Detect which cell encompasses the target text, then output its (X, Y) center coordinate. 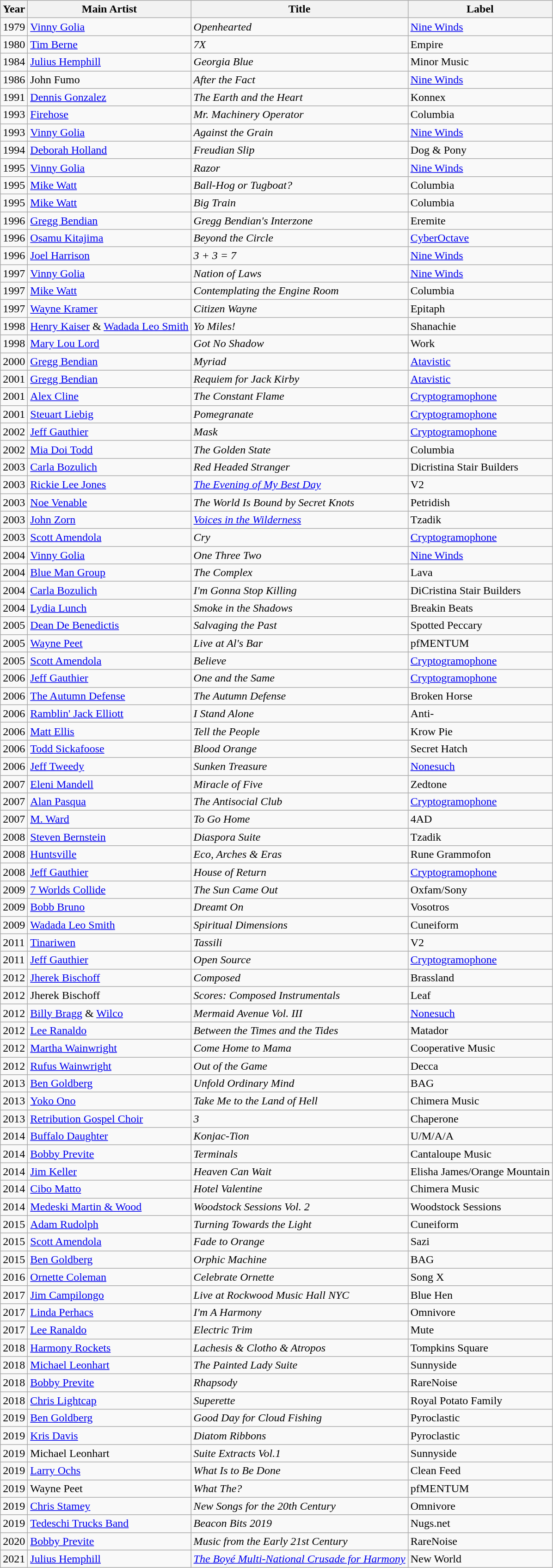
Against the Grain (300, 132)
Matt Ellis (109, 731)
Empire (480, 44)
Royal Potato Family (480, 1401)
Main Artist (109, 9)
Konnex (480, 97)
Todd Sickafoose (109, 749)
Yo Miles! (300, 326)
The World Is Bound by Secret Knots (300, 502)
Voices in the Wilderness (300, 520)
Openhearted (300, 27)
1979 (14, 27)
Composed (300, 978)
Chaperone (480, 1119)
The Painted Lady Suite (300, 1365)
Between the Times and the Tides (300, 1030)
2016 (14, 1277)
Deborah Holland (109, 150)
Mermaid Avenue Vol. III (300, 1013)
Fade to Orange (300, 1242)
Beacon Bits 2019 (300, 1524)
Dreamt On (300, 907)
Woodstock Sessions (480, 1207)
Cry (300, 538)
Shanachie (480, 326)
DiCristina Stair Builders (480, 590)
Mary Lou Lord (109, 344)
Dennis Gonzalez (109, 97)
1986 (14, 80)
Tompkins Square (480, 1348)
Year (14, 9)
Broken Horse (480, 696)
CyberOctave (480, 238)
2021 (14, 1559)
Mr. Machinery Operator (300, 115)
2000 (14, 361)
Eleni Mandell (109, 784)
Tell the People (300, 731)
Dog & Pony (480, 150)
Krow Pie (480, 731)
U/M/A/A (480, 1136)
Retribution Gospel Choir (109, 1119)
Cooperative Music (480, 1048)
Breakin Beats (480, 608)
The Complex (300, 573)
Alex Cline (109, 397)
Huntsville (109, 855)
Steuart Liebig (109, 414)
Kris Davis (109, 1436)
Jim Keller (109, 1171)
Open Source (300, 960)
Mask (300, 432)
Vosotros (480, 907)
Sunken Treasure (300, 766)
Citizen Wayne (300, 309)
Live at Rockwood Music Hall NYC (300, 1295)
Joel Harrison (109, 256)
Tedeschi Trucks Band (109, 1524)
The Boyé Multi-National Crusade for Harmony (300, 1559)
Orphic Machine (300, 1259)
Take Me to the Land of Hell (300, 1101)
Title (300, 9)
Firehose (109, 115)
Out of the Game (300, 1066)
3 + 3 = 7 (300, 256)
Turning Towards the Light (300, 1224)
I'm Gonna Stop Killing (300, 590)
Smoke in the Shadows (300, 608)
Wadada Leo Smith (109, 925)
Rhapsody (300, 1383)
Noe Venable (109, 502)
Blue Hen (480, 1295)
Heaven Can Wait (300, 1171)
After the Fact (300, 80)
Terminals (300, 1154)
Bobb Bruno (109, 907)
The Evening of My Best Day (300, 484)
Salvaging the Past (300, 626)
Henry Kaiser & Wadada Leo Smith (109, 326)
Requiem for Jack Kirby (300, 379)
Pomegranate (300, 414)
Blood Orange (300, 749)
Dean De Benedictis (109, 626)
What The? (300, 1488)
To Go Home (300, 819)
Wayne Kramer (109, 309)
Nugs.net (480, 1524)
Elisha James/Orange Mountain (480, 1171)
Razor (300, 167)
The Sun Came Out (300, 890)
Freudian Slip (300, 150)
Matador (480, 1030)
Diaspora Suite (300, 837)
Big Train (300, 203)
Georgia Blue (300, 62)
The Earth and the Heart (300, 97)
Jeff Tweedy (109, 766)
Buffalo Daughter (109, 1136)
Lava (480, 573)
Sazi (480, 1242)
Woodstock Sessions Vol. 2 (300, 1207)
Steven Bernstein (109, 837)
Cantaloupe Music (480, 1154)
Scores: Composed Instrumentals (300, 995)
Tassili (300, 942)
1991 (14, 97)
John Fumo (109, 80)
Beyond the Circle (300, 238)
The Antisocial Club (300, 802)
Epitaph (480, 309)
Adam Rudolph (109, 1224)
Miracle of Five (300, 784)
Come Home to Mama (300, 1048)
1994 (14, 150)
Blue Man Group (109, 573)
7 Worlds Collide (109, 890)
Label (480, 9)
Mute (480, 1330)
Red Headed Stranger (300, 467)
2020 (14, 1541)
Harmony Rockets (109, 1348)
Gregg Bendian's Interzone (300, 221)
Chris Lightcap (109, 1401)
Song X (480, 1277)
Rufus Wainwright (109, 1066)
Ornette Coleman (109, 1277)
Anti- (480, 713)
Billy Bragg & Wilco (109, 1013)
Ball-Hog or Tugboat? (300, 185)
Mia Doi Todd (109, 449)
Lydia Lunch (109, 608)
Nation of Laws (300, 273)
Ramblin' Jack Elliott (109, 713)
Believe (300, 661)
Dicristina Stair Builders (480, 467)
Jim Campilongo (109, 1295)
Yoko Ono (109, 1101)
Minor Music (480, 62)
7X (300, 44)
Chris Stamey (109, 1506)
1984 (14, 62)
What Is to Be Done (300, 1471)
The Constant Flame (300, 397)
Tim Berne (109, 44)
Tinariwen (109, 942)
Oxfam/Sony (480, 890)
The Golden State (300, 449)
Rickie Lee Jones (109, 484)
Good Day for Cloud Fishing (300, 1418)
Unfold Ordinary Mind (300, 1084)
Decca (480, 1066)
John Zorn (109, 520)
Contemplating the Engine Room (300, 291)
4AD (480, 819)
New Songs for the 20th Century (300, 1506)
Eco, Arches & Eras (300, 855)
Celebrate Ornette (300, 1277)
Suite Extracts Vol.1 (300, 1453)
Music from the Early 21st Century (300, 1541)
Spotted Peccary (480, 626)
Osamu Kitajima (109, 238)
Hotel Valentine (300, 1189)
One and the Same (300, 678)
Martha Wainwright (109, 1048)
Larry Ochs (109, 1471)
I Stand Alone (300, 713)
Secret Hatch (480, 749)
Linda Perhacs (109, 1312)
Myriad (300, 361)
New World (480, 1559)
I'm A Harmony (300, 1312)
Clean Feed (480, 1471)
Leaf (480, 995)
Diatom Ribbons (300, 1436)
Alan Pasqua (109, 802)
House of Return (300, 872)
One Three Two (300, 555)
Live at Al's Bar (300, 643)
3 (300, 1119)
Brassland (480, 978)
Spiritual Dimensions (300, 925)
Lachesis & Clotho & Atropos (300, 1348)
Rune Grammofon (480, 855)
Konjac-Tion (300, 1136)
Eremite (480, 221)
Cibo Matto (109, 1189)
Zedtone (480, 784)
Petridish (480, 502)
Got No Shadow (300, 344)
1980 (14, 44)
Work (480, 344)
Superette (300, 1401)
M. Ward (109, 819)
Medeski Martin & Wood (109, 1207)
Electric Trim (300, 1330)
